Extract the (x, y) coordinate from the center of the cell holding the provided text.  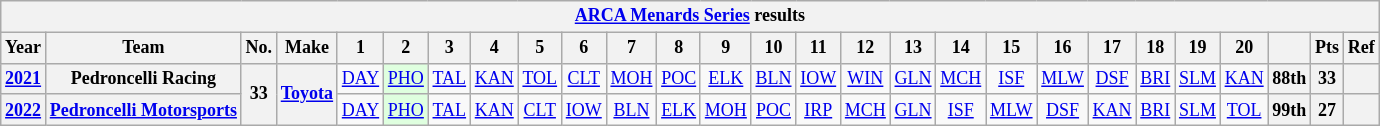
4 (494, 48)
18 (1156, 48)
1 (360, 48)
15 (1012, 48)
Make (306, 48)
9 (726, 48)
14 (961, 48)
2021 (24, 78)
16 (1062, 48)
88th (1290, 78)
Pedroncelli Racing (143, 78)
11 (818, 48)
5 (540, 48)
17 (1112, 48)
12 (866, 48)
7 (632, 48)
8 (679, 48)
No. (258, 48)
Team (143, 48)
IRP (818, 110)
20 (1244, 48)
Year (24, 48)
Toyota (306, 94)
Pedroncelli Motorsports (143, 110)
2 (406, 48)
3 (449, 48)
WIN (866, 78)
ARCA Menards Series results (690, 16)
13 (913, 48)
99th (1290, 110)
19 (1198, 48)
Pts (1328, 48)
2022 (24, 110)
Ref (1361, 48)
27 (1328, 110)
6 (584, 48)
10 (774, 48)
